Extract the [X, Y] coordinate from the center of the cell holding the provided text.  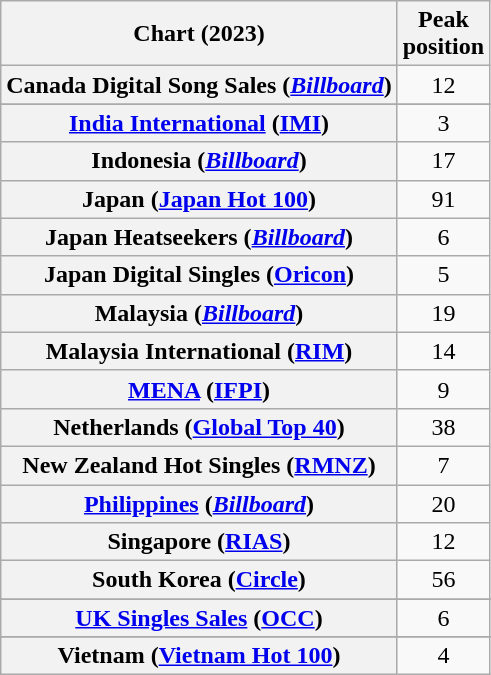
Japan Heatseekers (Billboard) [199, 237]
91 [443, 199]
4 [443, 656]
MENA (IFPI) [199, 389]
Vietnam (Vietnam Hot 100) [199, 656]
9 [443, 389]
5 [443, 275]
South Korea (Circle) [199, 580]
19 [443, 313]
Philippines (Billboard) [199, 503]
UK Singles Sales (OCC) [199, 618]
Japan Digital Singles (Oricon) [199, 275]
Netherlands (Global Top 40) [199, 427]
Singapore (RIAS) [199, 542]
Chart (2023) [199, 34]
14 [443, 351]
3 [443, 123]
Malaysia International (RIM) [199, 351]
Indonesia (Billboard) [199, 161]
38 [443, 427]
Malaysia (Billboard) [199, 313]
Canada Digital Song Sales (Billboard) [199, 85]
Japan (Japan Hot 100) [199, 199]
20 [443, 503]
17 [443, 161]
Peakposition [443, 34]
56 [443, 580]
New Zealand Hot Singles (RMNZ) [199, 465]
India International (IMI) [199, 123]
7 [443, 465]
